Scan for the cell matching the given text and deliver its (X, Y) coordinate at center. 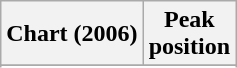
Chart (2006) (72, 34)
Peakposition (189, 34)
